For the text-containing cell, return its midpoint in [x, y] coordinate format. 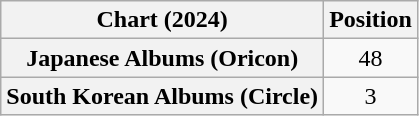
3 [371, 96]
Chart (2024) [162, 20]
Japanese Albums (Oricon) [162, 58]
South Korean Albums (Circle) [162, 96]
48 [371, 58]
Position [371, 20]
